Output the [X, Y] coordinate of the center of the cell containing the given text.  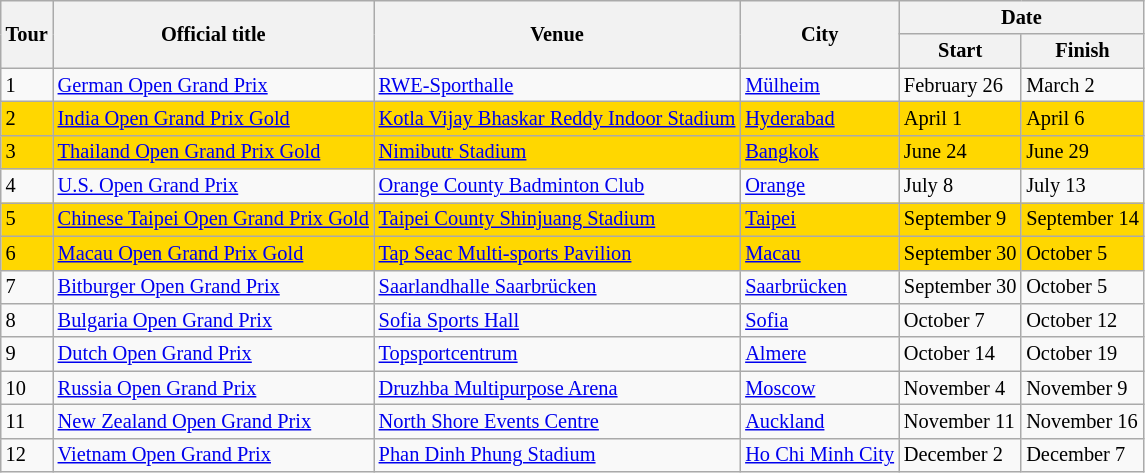
September 9 [960, 219]
12 [27, 455]
Bulgaria Open Grand Prix [214, 320]
Start [960, 51]
April 1 [960, 118]
Hyderabad [820, 118]
November 16 [1082, 421]
Finish [1082, 51]
5 [27, 219]
8 [27, 320]
Vietnam Open Grand Prix [214, 455]
Auckland [820, 421]
October 19 [1082, 354]
July 8 [960, 186]
Nimibutr Stadium [558, 152]
Topsportcentrum [558, 354]
10 [27, 388]
North Shore Events Centre [558, 421]
4 [27, 186]
Tap Seac Multi-sports Pavilion [558, 253]
March 2 [1082, 85]
November 11 [960, 421]
Official title [214, 34]
1 [27, 85]
3 [27, 152]
German Open Grand Prix [214, 85]
Sofia Sports Hall [558, 320]
India Open Grand Prix Gold [214, 118]
June 29 [1082, 152]
October 7 [960, 320]
RWE-Sporthalle [558, 85]
Mülheim [820, 85]
7 [27, 287]
Date [1022, 17]
Thailand Open Grand Prix Gold [214, 152]
October 14 [960, 354]
Bitburger Open Grand Prix [214, 287]
Macau [820, 253]
Chinese Taipei Open Grand Prix Gold [214, 219]
February 26 [960, 85]
City [820, 34]
Saarlandhalle Saarbrücken [558, 287]
Druzhba Multipurpose Arena [558, 388]
Ho Chi Minh City [820, 455]
Kotla Vijay Bhaskar Reddy Indoor Stadium [558, 118]
April 6 [1082, 118]
July 13 [1082, 186]
Almere [820, 354]
December 7 [1082, 455]
October 12 [1082, 320]
Orange [820, 186]
Sofia [820, 320]
Russia Open Grand Prix [214, 388]
Moscow [820, 388]
Tour [27, 34]
9 [27, 354]
6 [27, 253]
September 14 [1082, 219]
Taipei [820, 219]
November 4 [960, 388]
December 2 [960, 455]
Bangkok [820, 152]
Macau Open Grand Prix Gold [214, 253]
Phan Dinh Phung Stadium [558, 455]
New Zealand Open Grand Prix [214, 421]
U.S. Open Grand Prix [214, 186]
Saarbrücken [820, 287]
2 [27, 118]
11 [27, 421]
Taipei County Shinjuang Stadium [558, 219]
June 24 [960, 152]
Dutch Open Grand Prix [214, 354]
November 9 [1082, 388]
Venue [558, 34]
Orange County Badminton Club [558, 186]
